For the text-containing cell, return its midpoint in (x, y) coordinate format. 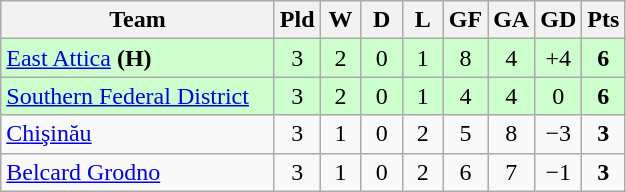
GF (465, 20)
W (340, 20)
D (382, 20)
−3 (558, 134)
5 (465, 134)
Southern Federal District (138, 96)
Pld (297, 20)
Chişinău (138, 134)
L (422, 20)
East Attica (H) (138, 58)
−1 (558, 172)
+4 (558, 58)
GD (558, 20)
GA (512, 20)
7 (512, 172)
Belcard Grodno (138, 172)
Team (138, 20)
Pts (604, 20)
